Find where the given text appears and provide that cell's center as (x, y) coordinate. 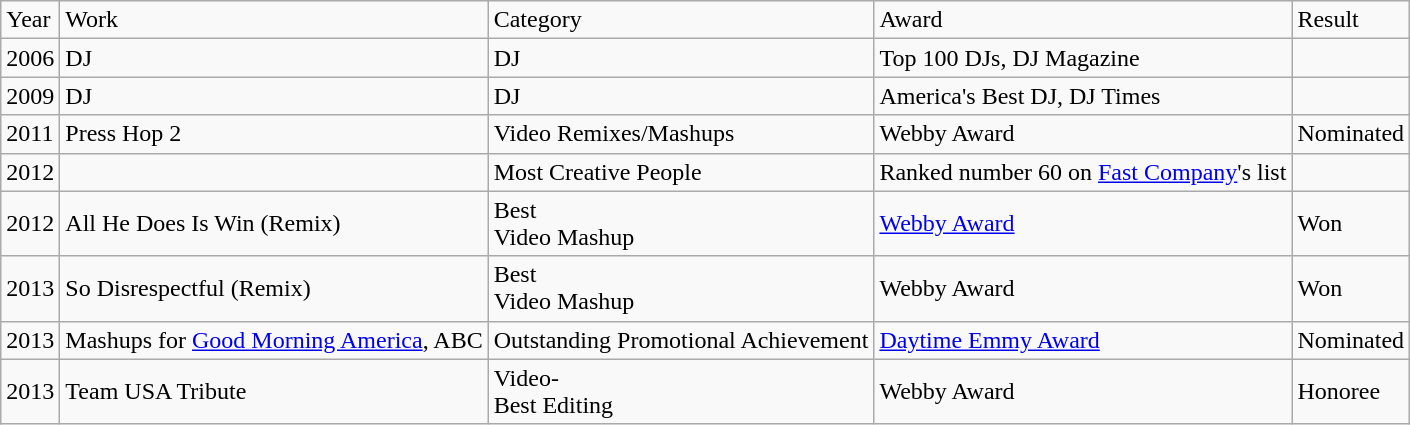
2006 (30, 58)
Result (1351, 20)
Honoree (1351, 392)
Year (30, 20)
2011 (30, 134)
Work (274, 20)
Category (681, 20)
Press Hop 2 (274, 134)
2009 (30, 96)
Daytime Emmy Award (1083, 340)
Ranked number 60 on Fast Company's list (1083, 172)
Video Remixes/Mashups (681, 134)
America's Best DJ, DJ Times (1083, 96)
Most Creative People (681, 172)
Top 100 DJs, DJ Magazine (1083, 58)
Award (1083, 20)
Team USA Tribute (274, 392)
All He Does Is Win (Remix) (274, 224)
Outstanding Promotional Achievement (681, 340)
Mashups for Good Morning America, ABC (274, 340)
Video-Best Editing (681, 392)
So Disrespectful (Remix) (274, 288)
